Locate the cell with the specified text and output its (X, Y) center coordinate. 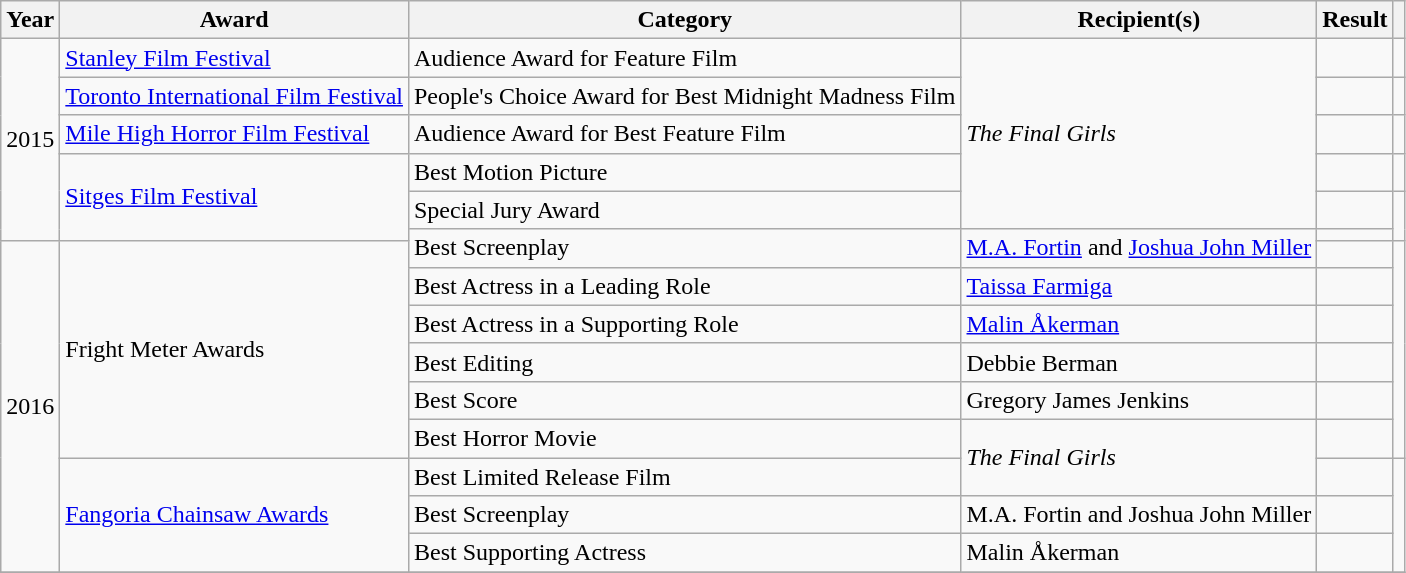
Best Editing (684, 362)
Stanley Film Festival (234, 58)
People's Choice Award for Best Midnight Madness Film (684, 96)
Best Horror Movie (684, 438)
Debbie Berman (1139, 362)
Category (684, 20)
Recipient(s) (1139, 20)
Best Motion Picture (684, 172)
Best Supporting Actress (684, 553)
Audience Award for Feature Film (684, 58)
Best Limited Release Film (684, 477)
Taissa Farmiga (1139, 286)
Toronto International Film Festival (234, 96)
2015 (30, 140)
Award (234, 20)
Best Actress in a Leading Role (684, 286)
Special Jury Award (684, 210)
Fright Meter Awards (234, 348)
Best Actress in a Supporting Role (684, 324)
Fangoria Chainsaw Awards (234, 515)
2016 (30, 406)
Sitges Film Festival (234, 196)
Gregory James Jenkins (1139, 400)
Mile High Horror Film Festival (234, 134)
Best Score (684, 400)
Audience Award for Best Feature Film (684, 134)
Result (1355, 20)
Year (30, 20)
